For the text-containing cell, return its midpoint in (x, y) coordinate format. 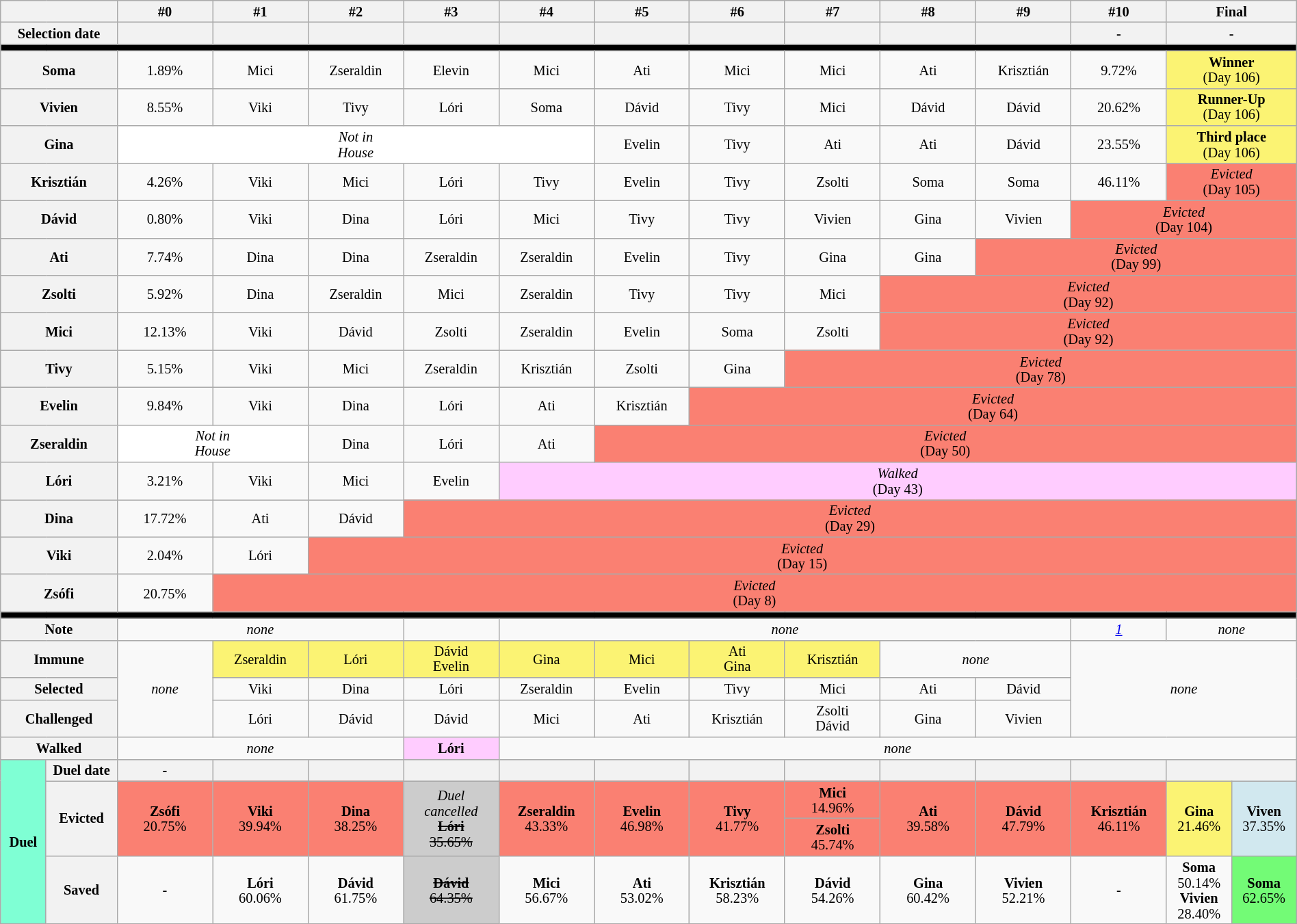
Gina60.42% (928, 890)
Tivy 41.77% (737, 818)
Ati53.02% (642, 890)
7.74% (164, 257)
Note (59, 629)
Evicted(Day 15) (802, 555)
Zsófi (59, 594)
#10 (1119, 11)
3.21% (164, 481)
Viki39.94% (260, 818)
#9 (1023, 11)
Winner(Day 106) (1231, 70)
Zseraldin 43.33% (546, 818)
Dávid64.35% (451, 890)
Selection date (59, 33)
1 (1119, 629)
Zsófi20.75% (164, 818)
Evicted(Day 99) (1136, 257)
Lóri60.06% (260, 890)
17.72% (164, 518)
2.04% (164, 555)
5.15% (164, 369)
Duel date (81, 770)
Walked (59, 748)
Immune (59, 659)
ZsoltiDávid (832, 718)
4.26% (164, 182)
Selected (59, 689)
Dina38.25% (356, 818)
Evicted(Day 50) (945, 443)
#6 (737, 11)
Dávid61.75% (356, 890)
Vivien52.21% (1023, 890)
9.72% (1119, 70)
#0 (164, 11)
Duel (23, 841)
Mici14.96% (832, 800)
#4 (546, 11)
Soma50.14%Vivien28.40% (1198, 890)
46.11% (1119, 182)
Evicted(Day 105) (1231, 182)
1.89% (164, 70)
Evicted(Day 8) (755, 594)
Evelin 46.98% (642, 818)
0.80% (164, 219)
Evicted (81, 818)
Zsolti 45.74% (832, 837)
Elevin (451, 70)
Evicted(Day 104) (1183, 219)
Saved (81, 890)
#7 (832, 11)
Evicted(Day 64) (993, 406)
#5 (642, 11)
Walked(Day 43) (898, 481)
Evicted(Day 78) (1040, 369)
Ati39.58% (928, 818)
Viven37.35% (1264, 818)
5.92% (164, 294)
Final (1231, 11)
20.75% (164, 594)
Dávid47.79% (1023, 818)
Dávid54.26% (832, 890)
23.55% (1119, 145)
#2 (356, 11)
#3 (451, 11)
8.55% (164, 107)
AtiGina (737, 659)
9.84% (164, 406)
#8 (928, 11)
#1 (260, 11)
12.13% (164, 331)
Challenged (59, 718)
DuelcancelledLóri35.65% (451, 818)
Evicted(Day 29) (850, 518)
Krisztián46.11% (1119, 818)
Gina21.46% (1198, 818)
Soma62.65% (1264, 890)
Mici56.67% (546, 890)
Runner-Up(Day 106) (1231, 107)
Krisztián58.23% (737, 890)
Third place(Day 106) (1231, 145)
20.62% (1119, 107)
DávidEvelin (451, 659)
